Determine the (X, Y) coordinate at the center of the cell enclosing the given text.  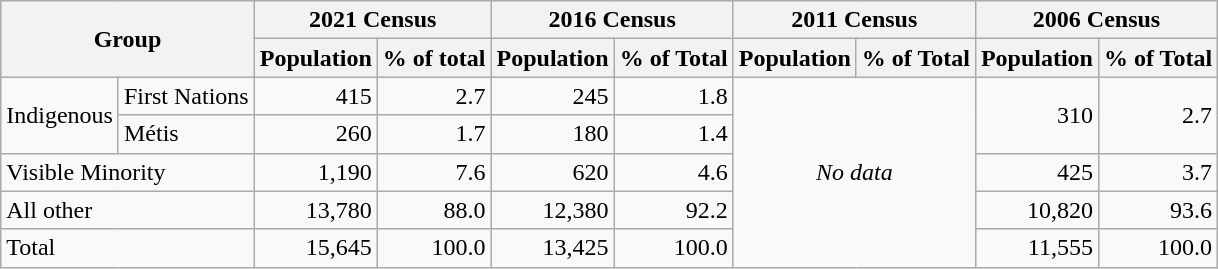
92.2 (674, 210)
180 (552, 134)
First Nations (186, 96)
1,190 (316, 172)
620 (552, 172)
No data (854, 172)
10,820 (1036, 210)
12,380 (552, 210)
15,645 (316, 248)
3.7 (1158, 172)
All other (128, 210)
Group (128, 39)
2021 Census (372, 20)
260 (316, 134)
93.6 (1158, 210)
2016 Census (612, 20)
% of total (434, 58)
Indigenous (60, 115)
Métis (186, 134)
1.8 (674, 96)
Visible Minority (128, 172)
2011 Census (854, 20)
88.0 (434, 210)
13,425 (552, 248)
1.4 (674, 134)
1.7 (434, 134)
13,780 (316, 210)
11,555 (1036, 248)
2006 Census (1096, 20)
Total (128, 248)
310 (1036, 115)
425 (1036, 172)
4.6 (674, 172)
7.6 (434, 172)
415 (316, 96)
245 (552, 96)
